Return (x, y) of the center of cell containing provided text 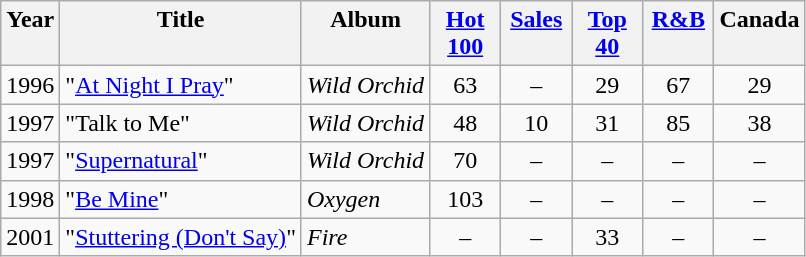
1998 (30, 199)
67 (678, 85)
63 (466, 85)
"At Night I Pray" (181, 85)
Title (181, 34)
38 (760, 123)
R&B (678, 34)
1996 (30, 85)
Canada (760, 34)
70 (466, 161)
Year (30, 34)
"Be Mine" (181, 199)
Oxygen (365, 199)
Album (365, 34)
33 (608, 237)
103 (466, 199)
"Stuttering (Don't Say)" (181, 237)
"Talk to Me" (181, 123)
Fire (365, 237)
48 (466, 123)
85 (678, 123)
Hot 100 (466, 34)
"Supernatural" (181, 161)
Top 40 (608, 34)
10 (536, 123)
31 (608, 123)
Sales (536, 34)
2001 (30, 237)
